Return the (x, y) coordinate for the center point of the cell that contains the specified text.  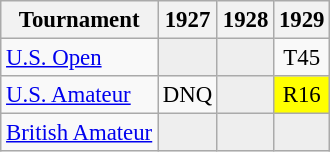
1929 (302, 20)
T45 (302, 58)
R16 (302, 95)
1928 (245, 20)
U.S. Amateur (80, 95)
Tournament (80, 20)
DNQ (188, 95)
British Amateur (80, 133)
U.S. Open (80, 58)
1927 (188, 20)
